Determine the [X, Y] coordinate at the center of the cell enclosing the given text.  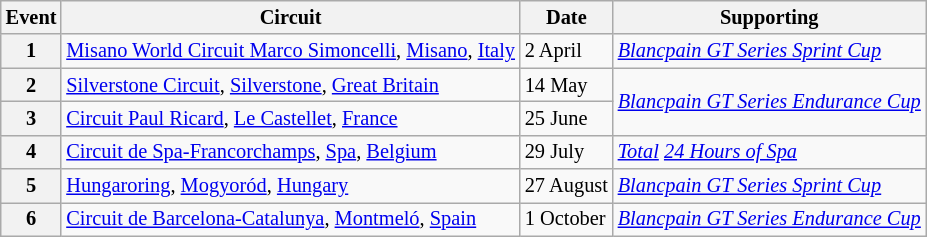
Hungaroring, Mogyoród, Hungary [290, 186]
14 May [566, 85]
Supporting [770, 17]
1 [32, 51]
Circuit de Spa-Francorchamps, Spa, Belgium [290, 152]
3 [32, 118]
4 [32, 152]
27 August [566, 186]
Total 24 Hours of Spa [770, 152]
5 [32, 186]
Circuit de Barcelona-Catalunya, Montmeló, Spain [290, 219]
Circuit [290, 17]
25 June [566, 118]
Misano World Circuit Marco Simoncelli, Misano, Italy [290, 51]
1 October [566, 219]
2 [32, 85]
Circuit Paul Ricard, Le Castellet, France [290, 118]
2 April [566, 51]
Event [32, 17]
29 July [566, 152]
6 [32, 219]
Silverstone Circuit, Silverstone, Great Britain [290, 85]
Date [566, 17]
